Extract the (x, y) coordinate from the center of the cell holding the provided text.  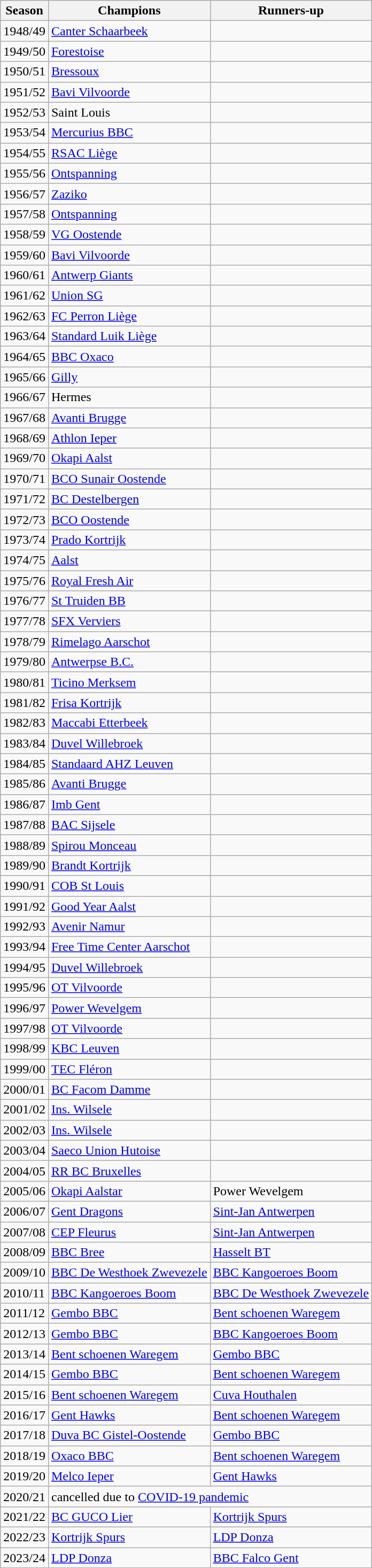
Aalst (129, 560)
Cuva Houthalen (291, 1395)
Gent Dragons (129, 1211)
BBC Falco Gent (291, 1558)
2001/02 (25, 1110)
1974/75 (25, 560)
BAC Sijsele (129, 825)
Gilly (129, 377)
Hermes (129, 397)
2009/10 (25, 1273)
1962/63 (25, 316)
Union SG (129, 296)
1952/53 (25, 112)
2014/15 (25, 1374)
Rimelago Aarschot (129, 642)
2010/11 (25, 1293)
1995/96 (25, 988)
2007/08 (25, 1232)
Antwerp Giants (129, 275)
1953/54 (25, 133)
SFX Verviers (129, 621)
Mercurius BBC (129, 133)
BC Destelbergen (129, 499)
Oxaco BBC (129, 1456)
1988/89 (25, 845)
2005/06 (25, 1191)
1967/68 (25, 418)
Standard Luik Liège (129, 336)
Season (25, 11)
2016/17 (25, 1415)
2002/03 (25, 1130)
RR BC Bruxelles (129, 1171)
KBC Leuven (129, 1049)
Imb Gent (129, 804)
1957/58 (25, 214)
BCO Oostende (129, 519)
BC Facom Damme (129, 1089)
Ticino Merksem (129, 682)
COB St Louis (129, 886)
1948/49 (25, 31)
Free Time Center Aarschot (129, 947)
2008/09 (25, 1252)
1975/76 (25, 580)
BBC Bree (129, 1252)
1984/85 (25, 764)
1998/99 (25, 1049)
1951/52 (25, 92)
TEC Fléron (129, 1069)
Antwerpse B.C. (129, 662)
Athlon Ieper (129, 438)
1958/59 (25, 234)
BC GUCO Lier (129, 1517)
BCO Sunair Oostende (129, 479)
2004/05 (25, 1171)
1991/92 (25, 906)
Avenir Namur (129, 927)
VG Oostende (129, 234)
2012/13 (25, 1334)
Canter Schaarbeek (129, 31)
Saint Louis (129, 112)
1973/74 (25, 540)
1990/91 (25, 886)
1969/70 (25, 458)
1997/98 (25, 1028)
1972/73 (25, 519)
1976/77 (25, 601)
1986/87 (25, 804)
Maccabi Etterbeek (129, 723)
1970/71 (25, 479)
1977/78 (25, 621)
2003/04 (25, 1150)
1960/61 (25, 275)
2015/16 (25, 1395)
1950/51 (25, 72)
Brandt Kortrijk (129, 865)
2000/01 (25, 1089)
1949/50 (25, 51)
Okapi Aalst (129, 458)
Forestoise (129, 51)
Bressoux (129, 72)
1966/67 (25, 397)
1964/65 (25, 357)
1978/79 (25, 642)
2022/23 (25, 1537)
1981/82 (25, 703)
BBC Oxaco (129, 357)
Melco Ieper (129, 1476)
1961/62 (25, 296)
2023/24 (25, 1558)
1955/56 (25, 173)
RSAC Liège (129, 153)
2013/14 (25, 1354)
1994/95 (25, 967)
1971/72 (25, 499)
2021/22 (25, 1517)
Zaziko (129, 194)
Champions (129, 11)
CEP Fleurus (129, 1232)
2017/18 (25, 1435)
Frisa Kortrijk (129, 703)
Hasselt BT (291, 1252)
Saeco Union Hutoise (129, 1150)
1979/80 (25, 662)
2011/12 (25, 1313)
1959/60 (25, 255)
Prado Kortrijk (129, 540)
Royal Fresh Air (129, 580)
cancelled due to COVID-19 pandemic (210, 1496)
2018/19 (25, 1456)
1956/57 (25, 194)
Standaard AHZ Leuven (129, 764)
1996/97 (25, 1008)
1992/93 (25, 927)
1983/84 (25, 743)
St Truiden BB (129, 601)
FC Perron Liège (129, 316)
1980/81 (25, 682)
Okapi Aalstar (129, 1191)
1993/94 (25, 947)
1954/55 (25, 153)
1987/88 (25, 825)
Runners-up (291, 11)
1985/86 (25, 784)
1965/66 (25, 377)
1982/83 (25, 723)
1968/69 (25, 438)
2006/07 (25, 1211)
2020/21 (25, 1496)
2019/20 (25, 1476)
1989/90 (25, 865)
1999/00 (25, 1069)
Good Year Aalst (129, 906)
1963/64 (25, 336)
Spirou Monceau (129, 845)
Duva BC Gistel-Oostende (129, 1435)
